Return [X, Y] of the center of cell containing provided text 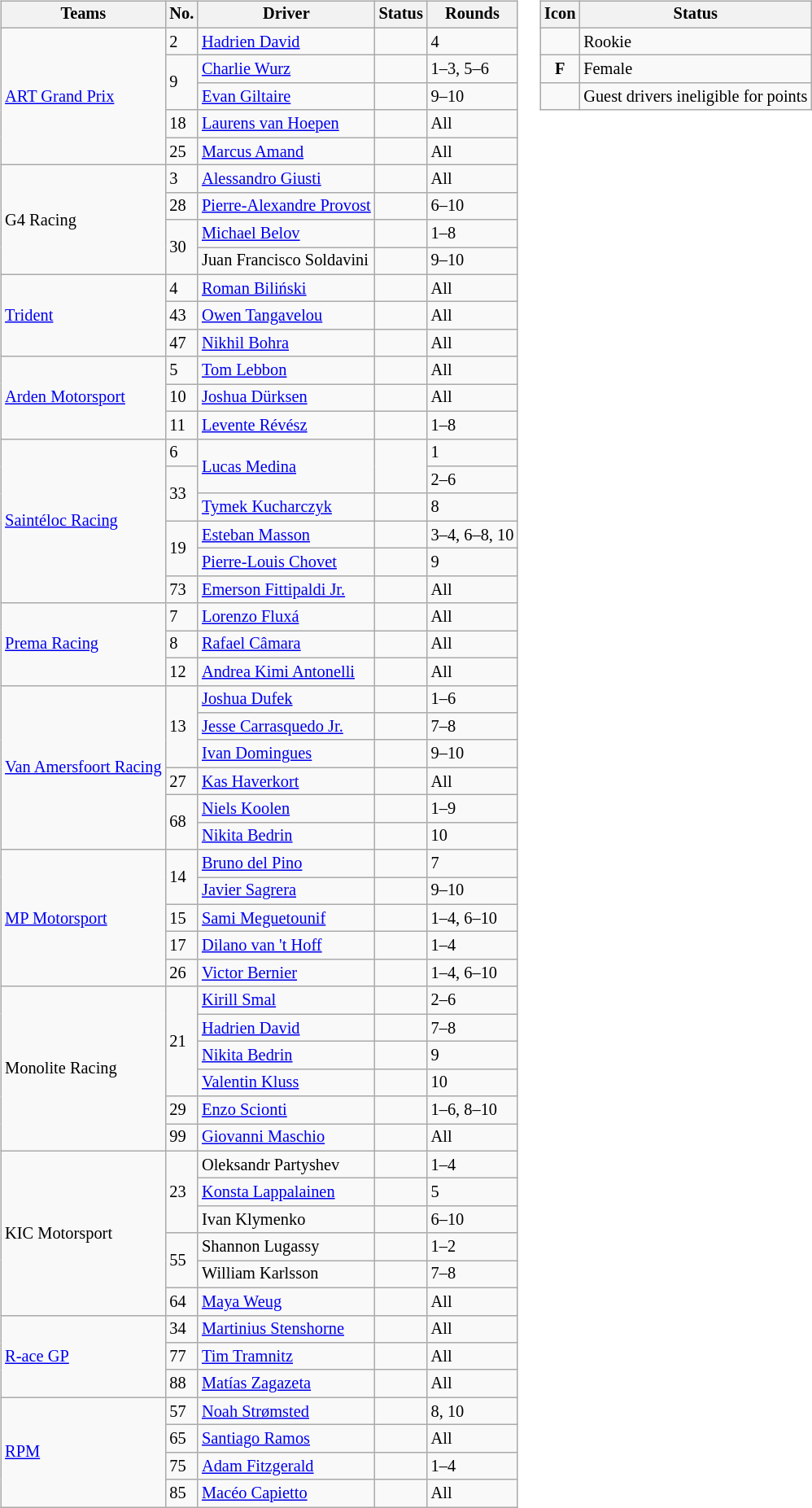
Santiago Ramos [286, 1439]
33 [181, 493]
2 [181, 42]
Jesse Carrasquedo Jr. [286, 727]
99 [181, 1138]
21 [181, 1042]
13 [181, 726]
88 [181, 1383]
MP Motorsport [83, 918]
Monolite Racing [83, 1069]
Joshua Dürksen [286, 398]
Laurens van Hoepen [286, 124]
Sami Meguetounif [286, 918]
14 [181, 877]
23 [181, 1191]
Andrea Kimi Antonelli [286, 671]
Rafael Câmara [286, 645]
Charlie Wurz [286, 69]
3 [181, 179]
Kirill Smal [286, 1000]
Noah Strømsted [286, 1411]
26 [181, 973]
No. [181, 15]
Lucas Medina [286, 466]
34 [181, 1329]
1 [473, 452]
1–3, 5–6 [473, 69]
Teams [83, 15]
Rookie [695, 42]
47 [181, 343]
Martinius Stenshorne [286, 1329]
William Karlsson [286, 1274]
Ivan Domingues [286, 754]
F [560, 69]
12 [181, 671]
85 [181, 1493]
Lorenzo Fluxá [286, 617]
15 [181, 918]
19 [181, 549]
Javier Sagrera [286, 891]
18 [181, 124]
Trident [83, 316]
Giovanni Maschio [286, 1138]
Valentin Kluss [286, 1082]
Niels Koolen [286, 809]
1–6, 8–10 [473, 1110]
29 [181, 1110]
3–4, 6–8, 10 [473, 535]
Joshua Dufek [286, 699]
8, 10 [473, 1411]
Tymek Kucharczyk [286, 507]
27 [181, 781]
Pierre-Alexandre Provost [286, 206]
1–6 [473, 699]
Adam Fitzgerald [286, 1466]
Victor Bernier [286, 973]
65 [181, 1439]
ART Grand Prix [83, 96]
64 [181, 1301]
Juan Francisco Soldavini [286, 261]
Evan Giltaire [286, 97]
KIC Motorsport [83, 1233]
R-ace GP [83, 1356]
Enzo Scionti [286, 1110]
Emerson Fittipaldi Jr. [286, 589]
1–2 [473, 1247]
Shannon Lugassy [286, 1247]
6 [181, 452]
55 [181, 1260]
Maya Weug [286, 1301]
11 [181, 425]
Dilano van 't Hoff [286, 946]
Icon [560, 15]
Marcus Amand [286, 151]
73 [181, 589]
Driver [286, 15]
Saintéloc Racing [83, 521]
Prema Racing [83, 645]
25 [181, 151]
Konsta Lappalainen [286, 1192]
77 [181, 1357]
Van Amersfoort Racing [83, 767]
Arden Motorsport [83, 397]
Guest drivers ineligible for points [695, 97]
Ivan Klymenko [286, 1220]
Macéo Capietto [286, 1493]
Rounds [473, 15]
28 [181, 206]
Michael Belov [286, 234]
30 [181, 247]
57 [181, 1411]
Tom Lebbon [286, 370]
Female [695, 69]
Oleksandr Partyshev [286, 1165]
17 [181, 946]
Bruno del Pino [286, 863]
Owen Tangavelou [286, 316]
RPM [83, 1452]
Matías Zagazeta [286, 1383]
43 [181, 316]
Pierre-Louis Chovet [286, 562]
68 [181, 822]
1–9 [473, 809]
G4 Racing [83, 220]
Kas Haverkort [286, 781]
Nikhil Bohra [286, 343]
Alessandro Giusti [286, 179]
Roman Biliński [286, 288]
Tim Tramnitz [286, 1357]
75 [181, 1466]
Esteban Masson [286, 535]
Levente Révész [286, 425]
